Pinpoint the cell where the given text exists, returning its (x, y) midpoint coordinate. 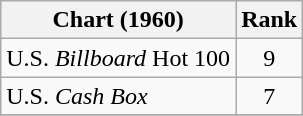
U.S. Cash Box (118, 96)
7 (270, 96)
U.S. Billboard Hot 100 (118, 58)
Chart (1960) (118, 20)
Rank (270, 20)
9 (270, 58)
